Detect which cell encompasses the target text, then output its [X, Y] center coordinate. 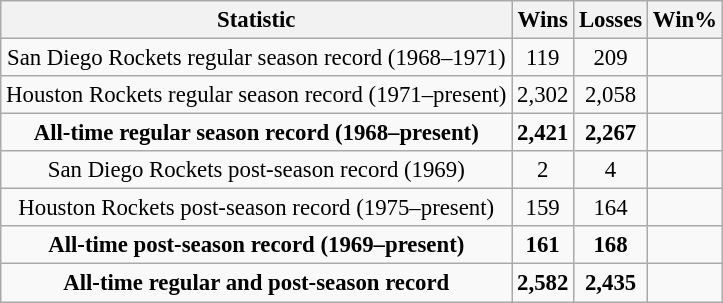
All-time regular and post-season record [256, 283]
4 [611, 170]
119 [543, 58]
Houston Rockets post-season record (1975–present) [256, 208]
161 [543, 245]
2 [543, 170]
All-time regular season record (1968–present) [256, 133]
2,582 [543, 283]
159 [543, 208]
Wins [543, 20]
164 [611, 208]
209 [611, 58]
2,058 [611, 95]
All-time post-season record (1969–present) [256, 245]
2,421 [543, 133]
Statistic [256, 20]
2,435 [611, 283]
Win% [686, 20]
San Diego Rockets regular season record (1968–1971) [256, 58]
2,267 [611, 133]
Houston Rockets regular season record (1971–present) [256, 95]
Losses [611, 20]
2,302 [543, 95]
San Diego Rockets post-season record (1969) [256, 170]
168 [611, 245]
